Find where the given text appears and provide that cell's center as (x, y) coordinate. 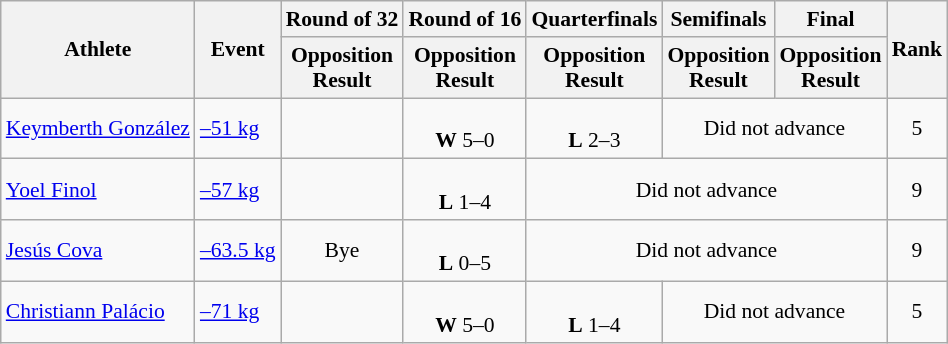
Event (238, 50)
Athlete (98, 50)
Round of 32 (342, 19)
Yoel Finol (98, 190)
–57 kg (238, 190)
Final (830, 19)
Semifinals (718, 19)
Christiann Palácio (98, 312)
L 0–5 (464, 250)
–51 kg (238, 128)
Keymberth González (98, 128)
L 2–3 (594, 128)
Bye (342, 250)
Rank (918, 50)
Quarterfinals (594, 19)
Round of 16 (464, 19)
Jesús Cova (98, 250)
–63.5 kg (238, 250)
–71 kg (238, 312)
